Pinpoint the cell where the given text exists, returning its (x, y) midpoint coordinate. 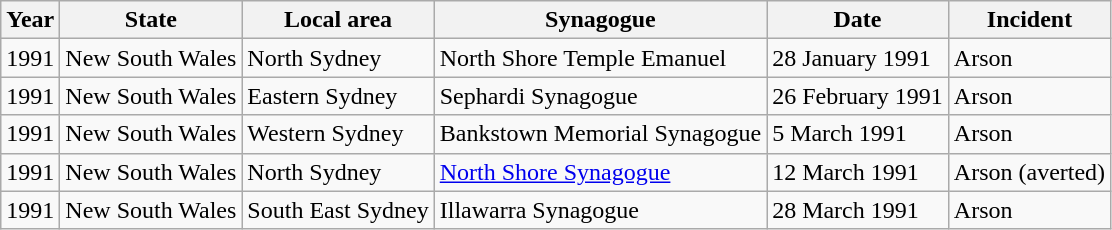
North Shore Temple Emanuel (600, 58)
Western Sydney (338, 134)
Eastern Sydney (338, 96)
South East Sydney (338, 210)
Arson (averted) (1029, 172)
North Shore Synagogue (600, 172)
Year (30, 20)
Synagogue (600, 20)
12 March 1991 (858, 172)
Illawarra Synagogue (600, 210)
5 March 1991 (858, 134)
Date (858, 20)
28 January 1991 (858, 58)
Bankstown Memorial Synagogue (600, 134)
Sephardi Synagogue (600, 96)
State (151, 20)
Incident (1029, 20)
Local area (338, 20)
26 February 1991 (858, 96)
28 March 1991 (858, 210)
